Pinpoint the cell where the given text exists, returning its [X, Y] midpoint coordinate. 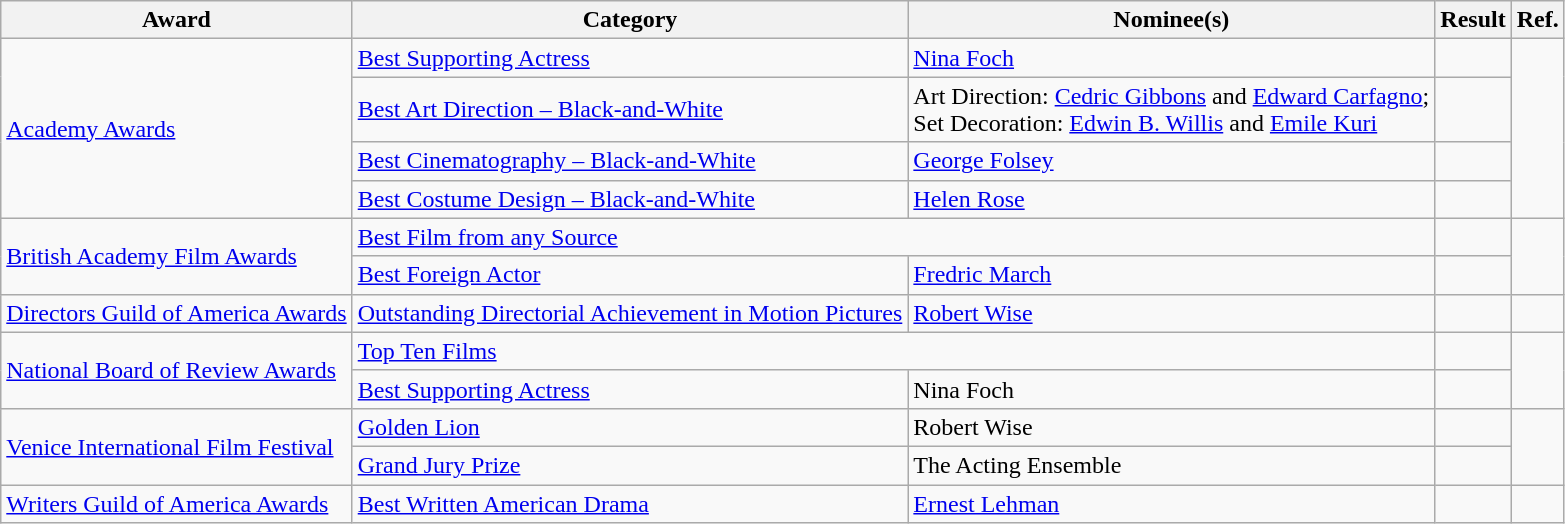
George Folsey [1172, 161]
Result [1473, 20]
Best Cinematography – Black-and-White [630, 161]
Fredric March [1172, 275]
Grand Jury Prize [630, 465]
Venice International Film Festival [176, 446]
Art Direction: Cedric Gibbons and Edward Carfagno; Set Decoration: Edwin B. Willis and Emile Kuri [1172, 110]
Writers Guild of America Awards [176, 503]
Nominee(s) [1172, 20]
Ernest Lehman [1172, 503]
Top Ten Films [894, 351]
National Board of Review Awards [176, 370]
The Acting Ensemble [1172, 465]
Best Costume Design – Black-and-White [630, 199]
Best Written American Drama [630, 503]
Best Foreign Actor [630, 275]
Golden Lion [630, 427]
British Academy Film Awards [176, 256]
Helen Rose [1172, 199]
Directors Guild of America Awards [176, 313]
Ref. [1538, 20]
Best Art Direction – Black-and-White [630, 110]
Award [176, 20]
Category [630, 20]
Best Film from any Source [894, 237]
Outstanding Directorial Achievement in Motion Pictures [630, 313]
Academy Awards [176, 128]
